Determine the [x, y] coordinate at the center of the cell enclosing the given text.  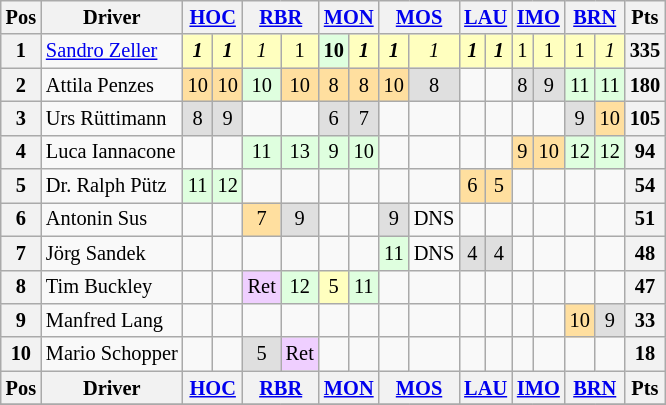
Dr. Ralph Pütz [112, 186]
Attila Penzes [112, 85]
105 [645, 118]
2 [21, 85]
Manfred Lang [112, 320]
18 [645, 354]
94 [645, 152]
Tim Buckley [112, 287]
Sandro Zeller [112, 51]
180 [645, 85]
Jörg Sandek [112, 253]
54 [645, 186]
48 [645, 253]
Urs Rüttimann [112, 118]
51 [645, 219]
33 [645, 320]
47 [645, 287]
3 [21, 118]
Antonin Sus [112, 219]
335 [645, 51]
Luca Iannacone [112, 152]
Mario Schopper [112, 354]
13 [300, 152]
